Locate the cell with the specified text and output its [x, y] center coordinate. 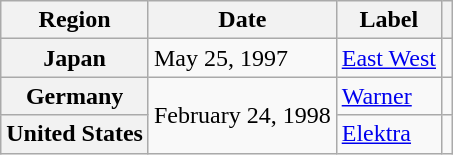
Label [388, 20]
February 24, 1998 [242, 115]
United States [75, 134]
Region [75, 20]
Germany [75, 96]
East West [388, 58]
May 25, 1997 [242, 58]
Warner [388, 96]
Date [242, 20]
Elektra [388, 134]
Japan [75, 58]
